Identify which cell holds the provided text, then report its [X, Y] central coordinate. 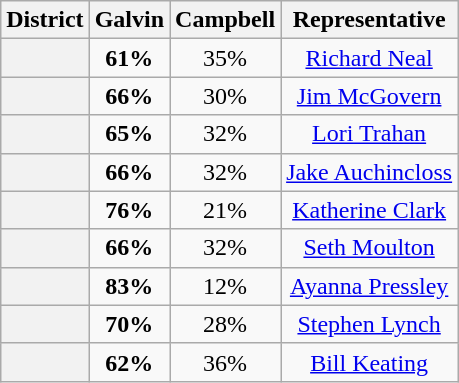
76% [129, 210]
30% [226, 96]
Representative [370, 20]
Jake Auchincloss [370, 172]
62% [129, 362]
36% [226, 362]
Stephen Lynch [370, 324]
Galvin [129, 20]
Bill Keating [370, 362]
District [45, 20]
Ayanna Pressley [370, 286]
70% [129, 324]
Jim McGovern [370, 96]
61% [129, 58]
Campbell [226, 20]
Katherine Clark [370, 210]
35% [226, 58]
Richard Neal [370, 58]
Seth Moulton [370, 248]
28% [226, 324]
12% [226, 286]
21% [226, 210]
Lori Trahan [370, 134]
83% [129, 286]
65% [129, 134]
